Scan for the cell matching the given text and deliver its (x, y) coordinate at center. 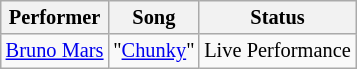
Performer (55, 17)
Song (154, 17)
Bruno Mars (55, 51)
Status (277, 17)
"Chunky" (154, 51)
Live Performance (277, 51)
